Extract the [x, y] coordinate from the center of the cell holding the provided text.  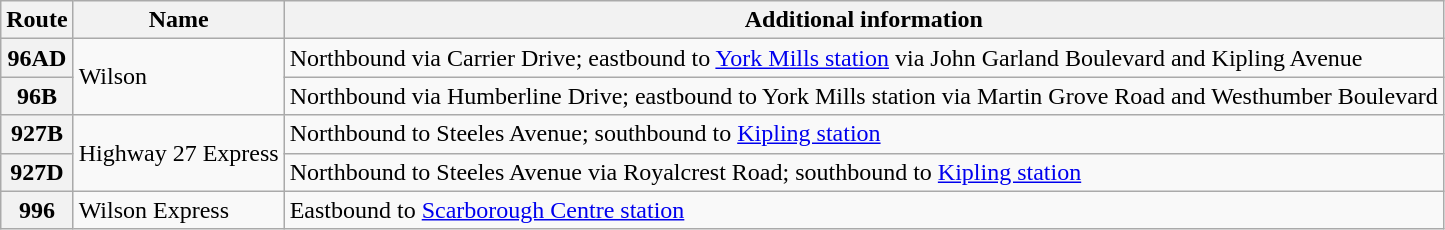
Wilson [178, 77]
Eastbound to Scarborough Centre station [864, 210]
96AD [37, 58]
Additional information [864, 20]
Wilson Express [178, 210]
Northbound via Humberline Drive; eastbound to York Mills station via Martin Grove Road and Westhumber Boulevard [864, 96]
Name [178, 20]
Route [37, 20]
927B [37, 134]
Highway 27 Express [178, 153]
Northbound via Carrier Drive; eastbound to York Mills station via John Garland Boulevard and Kipling Avenue [864, 58]
96B [37, 96]
996 [37, 210]
Northbound to Steeles Avenue via Royalcrest Road; southbound to Kipling station [864, 172]
927D [37, 172]
Northbound to Steeles Avenue; southbound to Kipling station [864, 134]
